Detect which cell encompasses the target text, then output its (x, y) center coordinate. 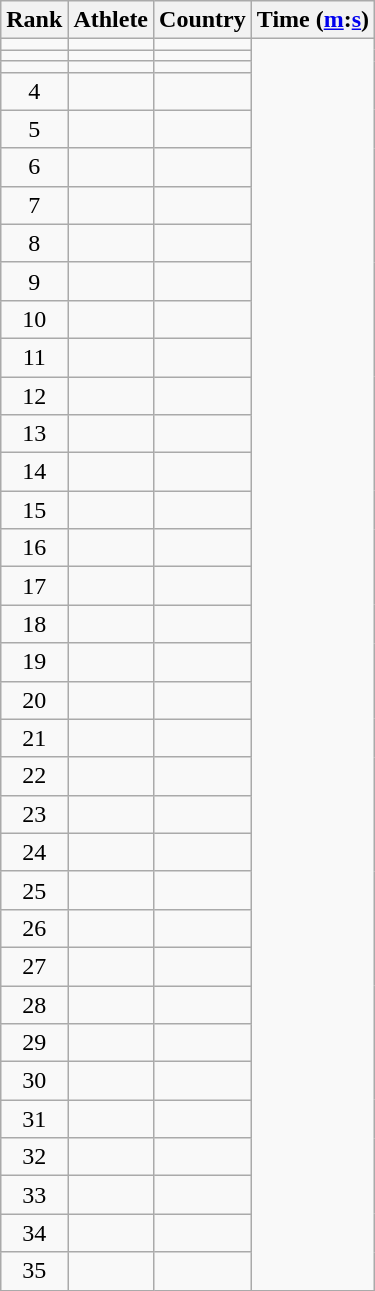
13 (34, 434)
19 (34, 662)
Rank (34, 20)
6 (34, 167)
9 (34, 281)
Athlete (111, 20)
28 (34, 1005)
Country (203, 20)
26 (34, 928)
10 (34, 319)
21 (34, 738)
27 (34, 966)
17 (34, 586)
33 (34, 1195)
20 (34, 700)
32 (34, 1157)
18 (34, 624)
29 (34, 1043)
22 (34, 776)
34 (34, 1233)
24 (34, 852)
30 (34, 1081)
12 (34, 395)
4 (34, 91)
14 (34, 472)
25 (34, 890)
23 (34, 814)
11 (34, 357)
Time (m:s) (312, 20)
5 (34, 129)
16 (34, 548)
7 (34, 205)
15 (34, 510)
31 (34, 1119)
8 (34, 243)
35 (34, 1271)
